Output the [x, y] coordinate of the center of the cell containing the given text.  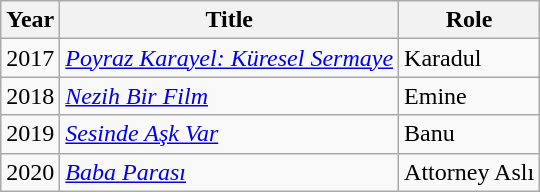
Attorney Aslı [470, 172]
Role [470, 20]
Sesinde Aşk Var [230, 134]
Karadul [470, 58]
Poyraz Karayel: Küresel Sermaye [230, 58]
2017 [30, 58]
Baba Parası [230, 172]
Title [230, 20]
2020 [30, 172]
2018 [30, 96]
Banu [470, 134]
Year [30, 20]
Emine [470, 96]
2019 [30, 134]
Nezih Bir Film [230, 96]
